Pinpoint the cell where the given text exists, returning its [X, Y] midpoint coordinate. 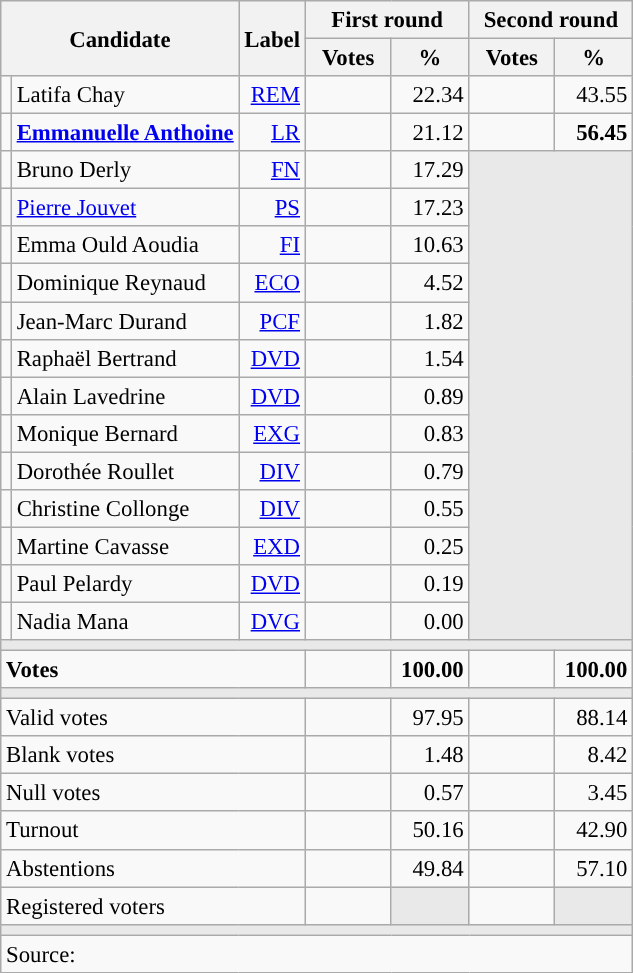
50.16 [430, 831]
FN [272, 170]
1.82 [430, 321]
97.95 [430, 718]
56.45 [594, 133]
0.55 [430, 509]
Bruno Derly [125, 170]
Label [272, 38]
Abstentions [154, 868]
Raphaël Bertrand [125, 358]
57.10 [594, 868]
0.79 [430, 471]
EXG [272, 433]
REM [272, 95]
21.12 [430, 133]
42.90 [594, 831]
0.89 [430, 396]
22.34 [430, 95]
Turnout [154, 831]
0.57 [430, 793]
8.42 [594, 755]
ECO [272, 283]
Martine Cavasse [125, 546]
DVG [272, 621]
Alain Lavedrine [125, 396]
1.54 [430, 358]
0.00 [430, 621]
Nadia Mana [125, 621]
4.52 [430, 283]
Paul Pelardy [125, 584]
Pierre Jouvet [125, 208]
88.14 [594, 718]
LR [272, 133]
17.23 [430, 208]
10.63 [430, 245]
1.48 [430, 755]
3.45 [594, 793]
Dorothée Roullet [125, 471]
Second round [551, 20]
Christine Collonge [125, 509]
17.29 [430, 170]
Valid votes [154, 718]
Emmanuelle Anthoine [125, 133]
Null votes [154, 793]
Blank votes [154, 755]
First round [387, 20]
EXD [272, 546]
0.83 [430, 433]
0.25 [430, 546]
PCF [272, 321]
Dominique Reynaud [125, 283]
Emma Ould Aoudia [125, 245]
Jean-Marc Durand [125, 321]
49.84 [430, 868]
FI [272, 245]
Latifa Chay [125, 95]
Monique Bernard [125, 433]
0.19 [430, 584]
Candidate [120, 38]
Registered voters [154, 906]
PS [272, 208]
43.55 [594, 95]
Source: [317, 954]
